Detect which cell encompasses the target text, then output its [x, y] center coordinate. 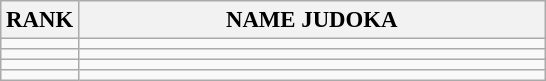
NAME JUDOKA [312, 20]
RANK [40, 20]
